Pinpoint the cell where the given text exists, returning its (x, y) midpoint coordinate. 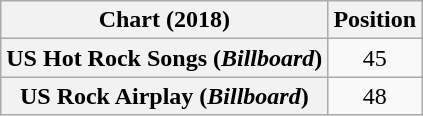
US Hot Rock Songs (Billboard) (164, 58)
48 (375, 96)
45 (375, 58)
Position (375, 20)
Chart (2018) (164, 20)
US Rock Airplay (Billboard) (164, 96)
